Extract the (X, Y) coordinate from the center of the cell holding the provided text.  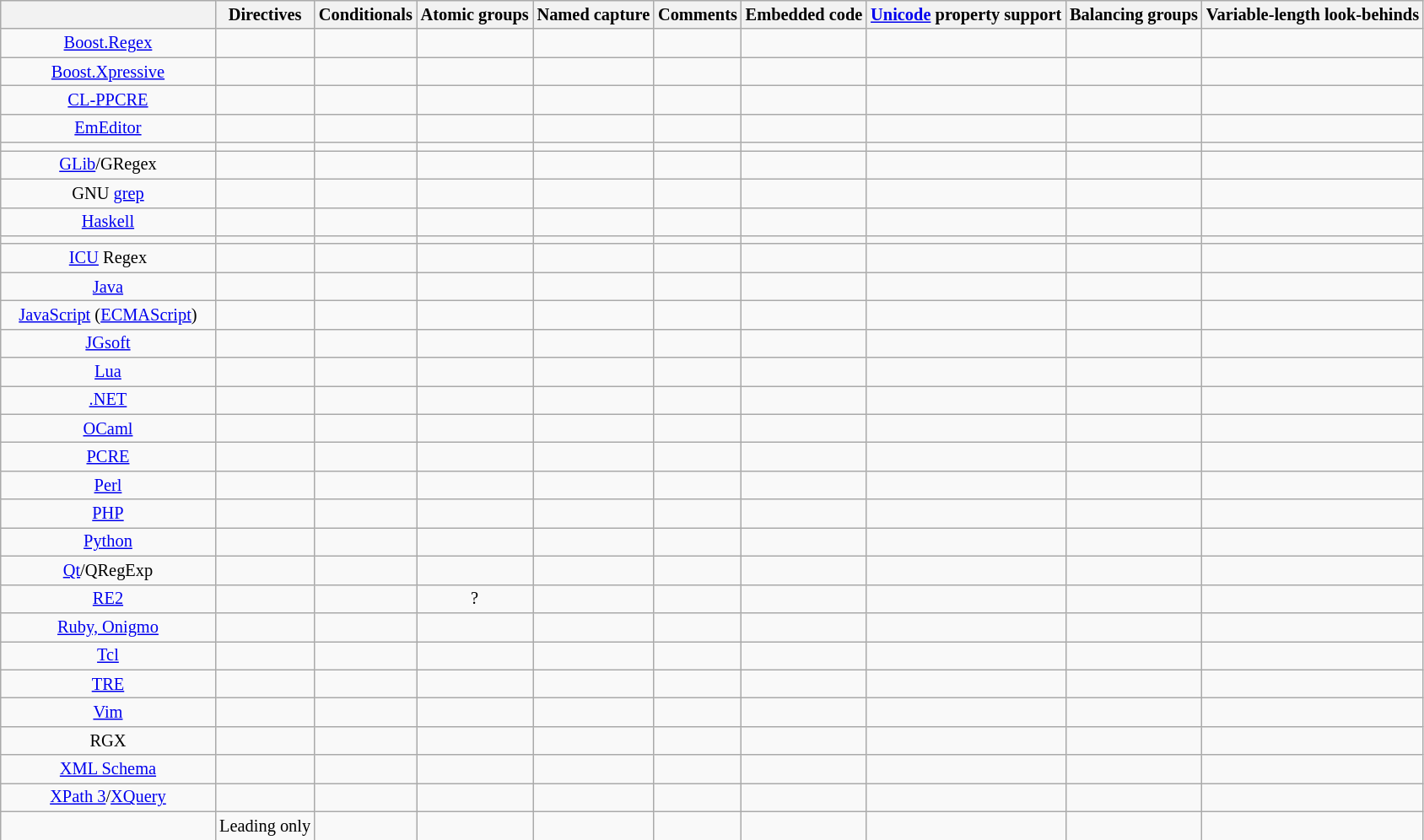
Embedded code (804, 14)
Atomic groups (475, 14)
Ruby, Onigmo (108, 627)
TRE (108, 684)
Comments (698, 14)
Lua (108, 372)
Named capture (594, 14)
Qt/QRegExp (108, 570)
Leading only (265, 826)
GLib/GRegex (108, 164)
Java (108, 287)
RE2 (108, 599)
Boost.Xpressive (108, 72)
PHP (108, 514)
GNU grep (108, 193)
Haskell (108, 222)
OCaml (108, 428)
Unicode property support (966, 14)
Perl (108, 485)
? (475, 599)
Conditionals (366, 14)
.NET (108, 400)
JavaScript (ECMAScript) (108, 315)
Directives (265, 14)
Balancing groups (1134, 14)
ICU Regex (108, 258)
XML Schema (108, 769)
Vim (108, 712)
PCRE (108, 456)
Tcl (108, 655)
CL-PPCRE (108, 100)
JGsoft (108, 343)
Boost.Regex (108, 43)
RGX (108, 740)
EmEditor (108, 128)
Python (108, 541)
Variable-length look-behinds (1313, 14)
XPath 3/XQuery (108, 797)
